Identify which cell holds the provided text, then report its [X, Y] central coordinate. 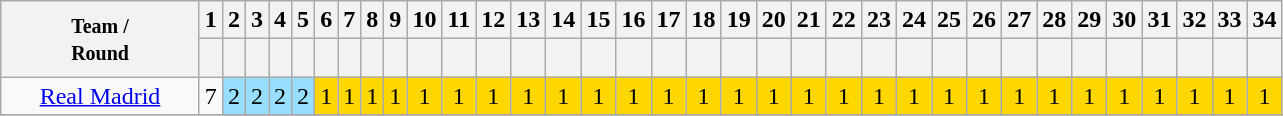
3 [256, 20]
26 [984, 20]
12 [494, 20]
22 [844, 20]
6 [326, 20]
27 [1020, 20]
29 [1090, 20]
14 [564, 20]
17 [668, 20]
13 [528, 20]
11 [459, 20]
18 [704, 20]
21 [808, 20]
4 [280, 20]
28 [1054, 20]
19 [738, 20]
30 [1124, 20]
5 [304, 20]
16 [634, 20]
32 [1194, 20]
20 [774, 20]
24 [914, 20]
8 [372, 20]
9 [396, 20]
Team / Round [100, 39]
23 [878, 20]
Real Madrid [100, 96]
25 [950, 20]
15 [598, 20]
10 [424, 20]
34 [1264, 20]
33 [1230, 20]
31 [1160, 20]
